Locate the cell with the specified text and output its [x, y] center coordinate. 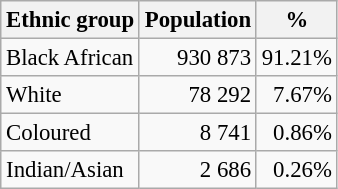
% [296, 20]
Indian/Asian [70, 170]
0.86% [296, 133]
0.26% [296, 170]
930 873 [198, 58]
2 686 [198, 170]
Ethnic group [70, 20]
White [70, 95]
7.67% [296, 95]
Population [198, 20]
Coloured [70, 133]
78 292 [198, 95]
Black African [70, 58]
8 741 [198, 133]
91.21% [296, 58]
